Pinpoint the cell where the given text exists, returning its [X, Y] midpoint coordinate. 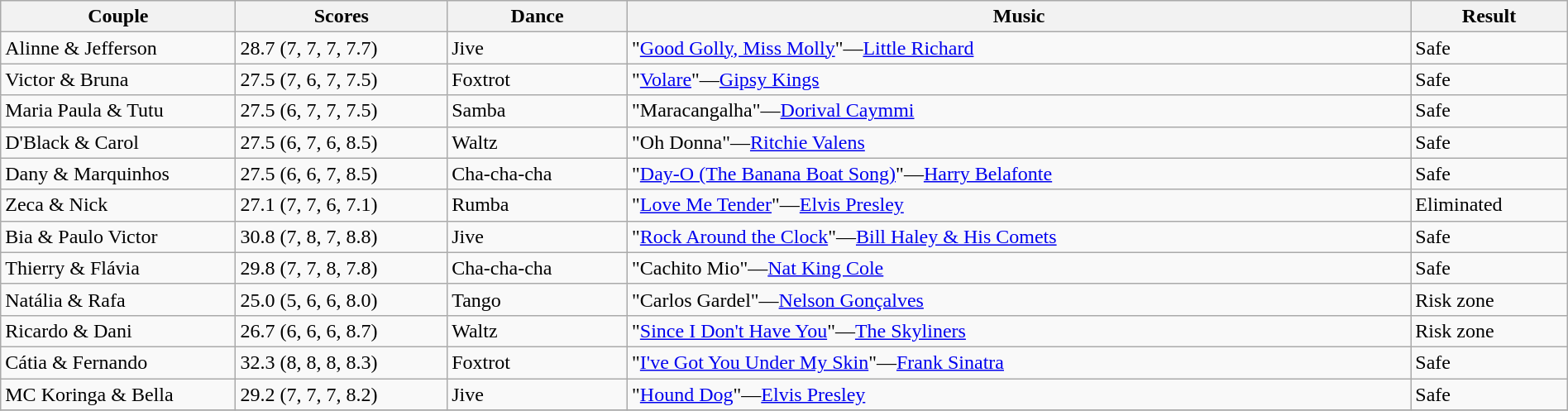
"Cachito Mio"—Nat King Cole [1019, 268]
"Oh Donna"—Ritchie Valens [1019, 142]
Eliminated [1489, 205]
Ricardo & Dani [118, 331]
"Good Golly, Miss Molly"—Little Richard [1019, 48]
29.2 (7, 7, 7, 8.2) [342, 394]
Cátia & Fernando [118, 362]
Tango [538, 299]
D'Black & Carol [118, 142]
30.8 (7, 8, 7, 8.8) [342, 237]
Rumba [538, 205]
MC Koringa & Bella [118, 394]
Victor & Bruna [118, 79]
"Carlos Gardel"—Nelson Gonçalves [1019, 299]
29.8 (7, 7, 8, 7.8) [342, 268]
27.5 (6, 7, 6, 8.5) [342, 142]
32.3 (8, 8, 8, 8.3) [342, 362]
"Hound Dog"—Elvis Presley [1019, 394]
27.5 (6, 6, 7, 8.5) [342, 174]
"I've Got You Under My Skin"—Frank Sinatra [1019, 362]
"Since I Don't Have You"—The Skyliners [1019, 331]
"Day-O (The Banana Boat Song)"—Harry Belafonte [1019, 174]
Maria Paula & Tutu [118, 111]
27.5 (6, 7, 7, 7.5) [342, 111]
25.0 (5, 6, 6, 8.0) [342, 299]
27.1 (7, 7, 6, 7.1) [342, 205]
Dany & Marquinhos [118, 174]
28.7 (7, 7, 7, 7.7) [342, 48]
"Rock Around the Clock"—Bill Haley & His Comets [1019, 237]
Couple [118, 17]
Zeca & Nick [118, 205]
26.7 (6, 6, 6, 8.7) [342, 331]
Thierry & Flávia [118, 268]
Music [1019, 17]
Bia & Paulo Victor [118, 237]
Natália & Rafa [118, 299]
"Volare"—Gipsy Kings [1019, 79]
27.5 (7, 6, 7, 7.5) [342, 79]
Dance [538, 17]
Scores [342, 17]
"Love Me Tender"—Elvis Presley [1019, 205]
Samba [538, 111]
Result [1489, 17]
"Maracangalha"—Dorival Caymmi [1019, 111]
Alinne & Jefferson [118, 48]
